From the cell containing the given text, extract its center point as (x, y) coordinate. 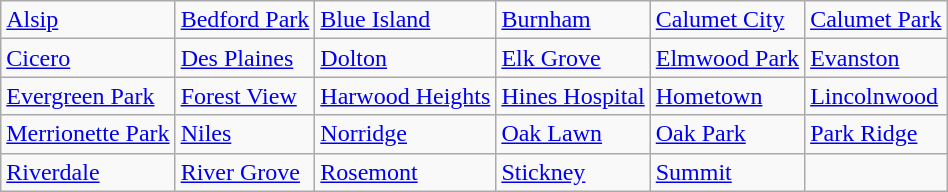
Oak Lawn (573, 134)
Park Ridge (876, 134)
Alsip (88, 20)
Rosemont (406, 172)
Evanston (876, 58)
Dolton (406, 58)
Calumet City (727, 20)
Elk Grove (573, 58)
Hines Hospital (573, 96)
Merrionette Park (88, 134)
Evergreen Park (88, 96)
Norridge (406, 134)
Riverdale (88, 172)
Niles (245, 134)
River Grove (245, 172)
Summit (727, 172)
Elmwood Park (727, 58)
Stickney (573, 172)
Des Plaines (245, 58)
Calumet Park (876, 20)
Bedford Park (245, 20)
Burnham (573, 20)
Oak Park (727, 134)
Cicero (88, 58)
Blue Island (406, 20)
Lincolnwood (876, 96)
Harwood Heights (406, 96)
Forest View (245, 96)
Hometown (727, 96)
